Provide the (x, y) coordinate of the cell's center where the given text is located.  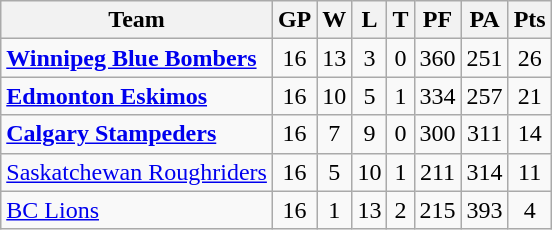
211 (438, 172)
Edmonton Eskimos (137, 96)
GP (294, 20)
Saskatchewan Roughriders (137, 172)
4 (530, 210)
2 (400, 210)
334 (438, 96)
14 (530, 134)
300 (438, 134)
360 (438, 58)
PF (438, 20)
BC Lions (137, 210)
W (334, 20)
251 (484, 58)
PA (484, 20)
26 (530, 58)
Calgary Stampeders (137, 134)
7 (334, 134)
Team (137, 20)
3 (370, 58)
311 (484, 134)
314 (484, 172)
T (400, 20)
Pts (530, 20)
215 (438, 210)
393 (484, 210)
Winnipeg Blue Bombers (137, 58)
257 (484, 96)
9 (370, 134)
11 (530, 172)
21 (530, 96)
L (370, 20)
